Provide the (x, y) coordinate of the cell's center where the given text is located.  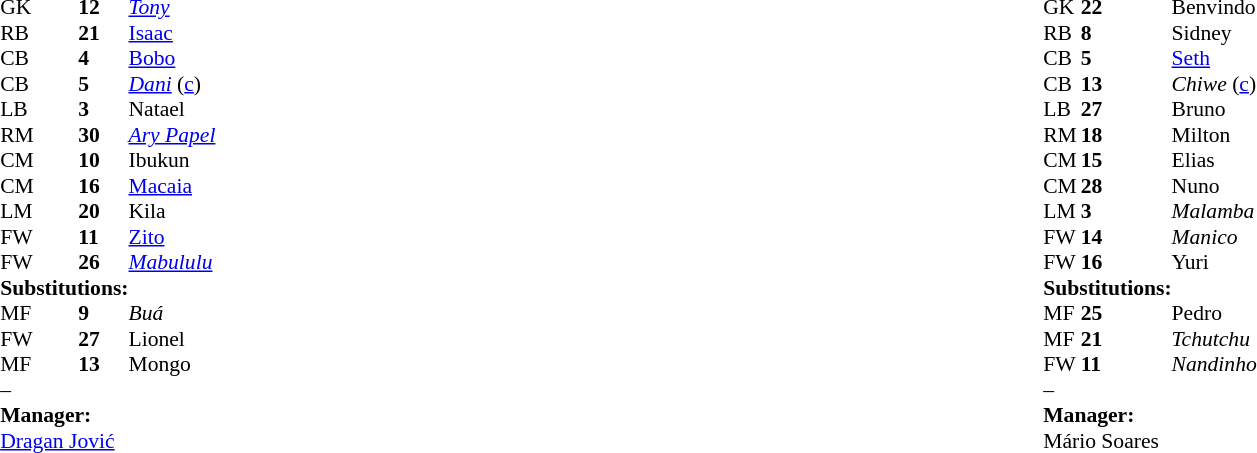
28 (1100, 186)
Sidney (1214, 33)
9 (103, 313)
Bruno (1214, 109)
20 (103, 211)
8 (1100, 33)
30 (103, 135)
Kila (172, 211)
Nuno (1214, 186)
4 (103, 59)
Natael (172, 109)
Ary Papel (172, 135)
Mabululu (172, 263)
Yuri (1214, 263)
Tchutchu (1214, 339)
Mongo (172, 365)
Manico (1214, 237)
10 (103, 161)
Bobo (172, 59)
14 (1100, 237)
Buá (172, 313)
Macaia (172, 186)
Chiwe (c) (1214, 84)
Seth (1214, 59)
Pedro (1214, 313)
15 (1100, 161)
25 (1100, 313)
Zito (172, 237)
18 (1100, 135)
Nandinho (1214, 365)
Lionel (172, 339)
Dani (c) (172, 84)
Milton (1214, 135)
Isaac (172, 33)
Elias (1214, 161)
Malamba (1214, 211)
26 (103, 263)
Ibukun (172, 161)
